From the cell containing the given text, extract its center point as [X, Y] coordinate. 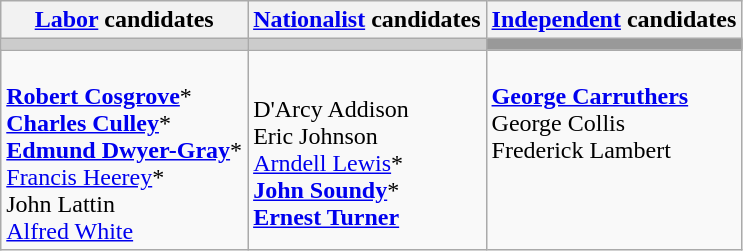
George Carruthers George Collis Frederick Lambert [614, 150]
D'Arcy Addison Eric Johnson Arndell Lewis* John Soundy* Ernest Turner [367, 150]
Independent candidates [614, 20]
Robert Cosgrove* Charles Culley* Edmund Dwyer-Gray* Francis Heerey* John Lattin Alfred White [124, 150]
Nationalist candidates [367, 20]
Labor candidates [124, 20]
